Capture the cell that displays the provided text and extract its (X, Y) central coordinate. 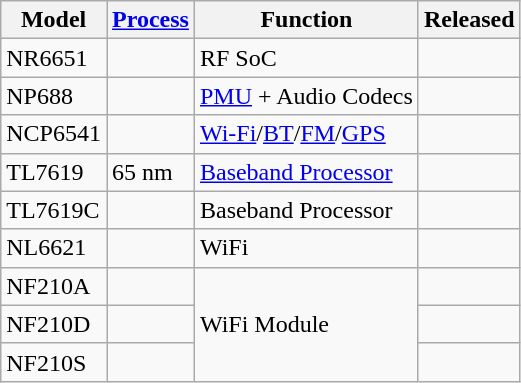
Released (469, 20)
NF210D (54, 324)
NF210S (54, 362)
NP688 (54, 96)
Wi-Fi/BT/FM/GPS (306, 134)
Function (306, 20)
PMU + Audio Codecs (306, 96)
NR6651 (54, 58)
65 nm (150, 172)
NCP6541 (54, 134)
WiFi (306, 248)
Process (150, 20)
TL7619C (54, 210)
TL7619 (54, 172)
RF SoC (306, 58)
NF210A (54, 286)
Model (54, 20)
NL6621 (54, 248)
WiFi Module (306, 324)
